Return the [x, y] coordinate for the center point of the cell that contains the specified text.  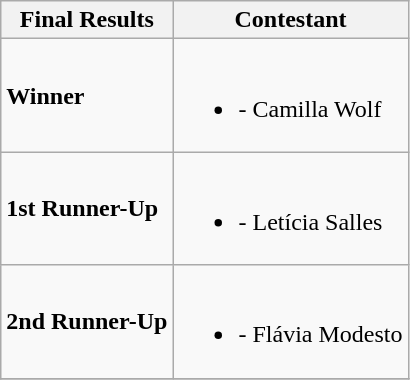
- Flávia Modesto [290, 322]
Contestant [290, 20]
Final Results [87, 20]
Winner [87, 96]
2nd Runner-Up [87, 322]
- Letícia Salles [290, 208]
1st Runner-Up [87, 208]
- Camilla Wolf [290, 96]
